Output the (x, y) coordinate of the center of the cell containing the given text.  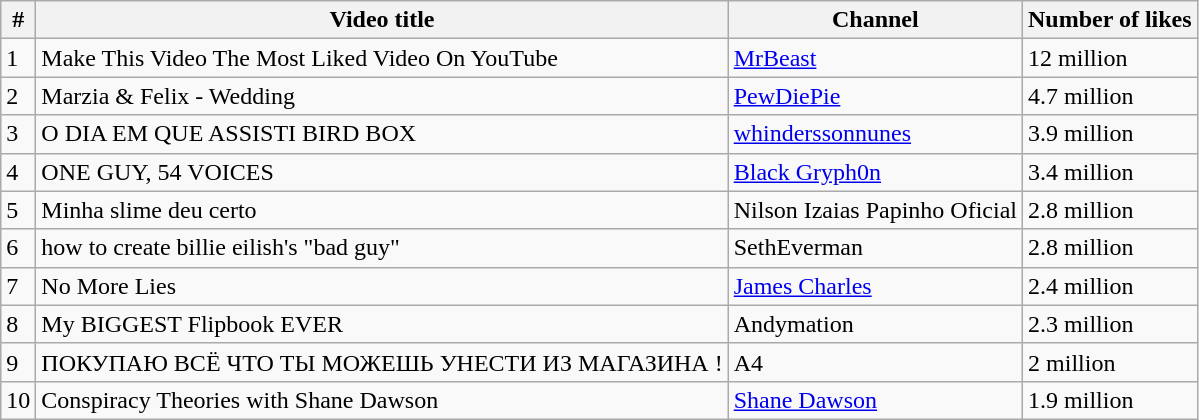
Nilson Izaias Papinho Oficial (875, 210)
ПОКУПАЮ ВСЁ ЧТО ТЫ МОЖЕШЬ УНЕСТИ ИЗ МАГАЗИНА ! (382, 362)
A4 (875, 362)
PewDiePie (875, 96)
SethEverman (875, 248)
Conspiracy Theories with Shane Dawson (382, 400)
Minha slime deu certo (382, 210)
ONE GUY, 54 VOICES (382, 172)
10 (18, 400)
3.4 million (1110, 172)
Andymation (875, 324)
Number of likes (1110, 20)
8 (18, 324)
2.4 million (1110, 286)
4 (18, 172)
whinderssonnunes (875, 134)
2.3 million (1110, 324)
Marzia & Felix - Wedding (382, 96)
1.9 million (1110, 400)
4.7 million (1110, 96)
1 (18, 58)
5 (18, 210)
MrBeast (875, 58)
3.9 million (1110, 134)
7 (18, 286)
3 (18, 134)
2 (18, 96)
O DIA EM QUE ASSISTI BIRD BOX (382, 134)
how to create billie eilish's "bad guy" (382, 248)
Make This Video The Most Liked Video On YouTube (382, 58)
# (18, 20)
Shane Dawson (875, 400)
9 (18, 362)
2 million (1110, 362)
My BIGGEST Flipbook EVER (382, 324)
No More Lies (382, 286)
6 (18, 248)
Video title (382, 20)
Channel (875, 20)
James Charles (875, 286)
12 million (1110, 58)
Black Gryph0n (875, 172)
